Find where the given text appears and provide that cell's center as (x, y) coordinate. 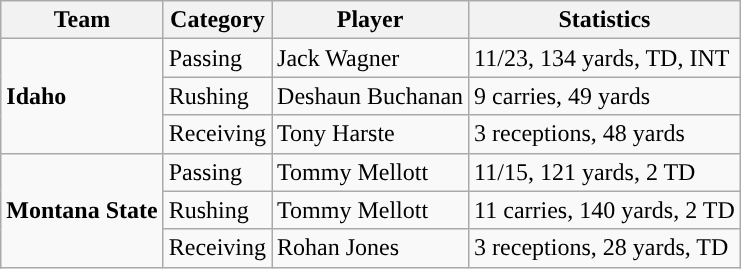
3 receptions, 48 yards (605, 134)
3 receptions, 28 yards, TD (605, 248)
Rohan Jones (370, 248)
Idaho (82, 96)
Jack Wagner (370, 58)
11/15, 121 yards, 2 TD (605, 172)
11 carries, 140 yards, 2 TD (605, 210)
11/23, 134 yards, TD, INT (605, 58)
Tony Harste (370, 134)
Team (82, 20)
Montana State (82, 210)
9 carries, 49 yards (605, 96)
Category (217, 20)
Player (370, 20)
Statistics (605, 20)
Deshaun Buchanan (370, 96)
